Extract the [X, Y] coordinate from the center of the cell holding the provided text.  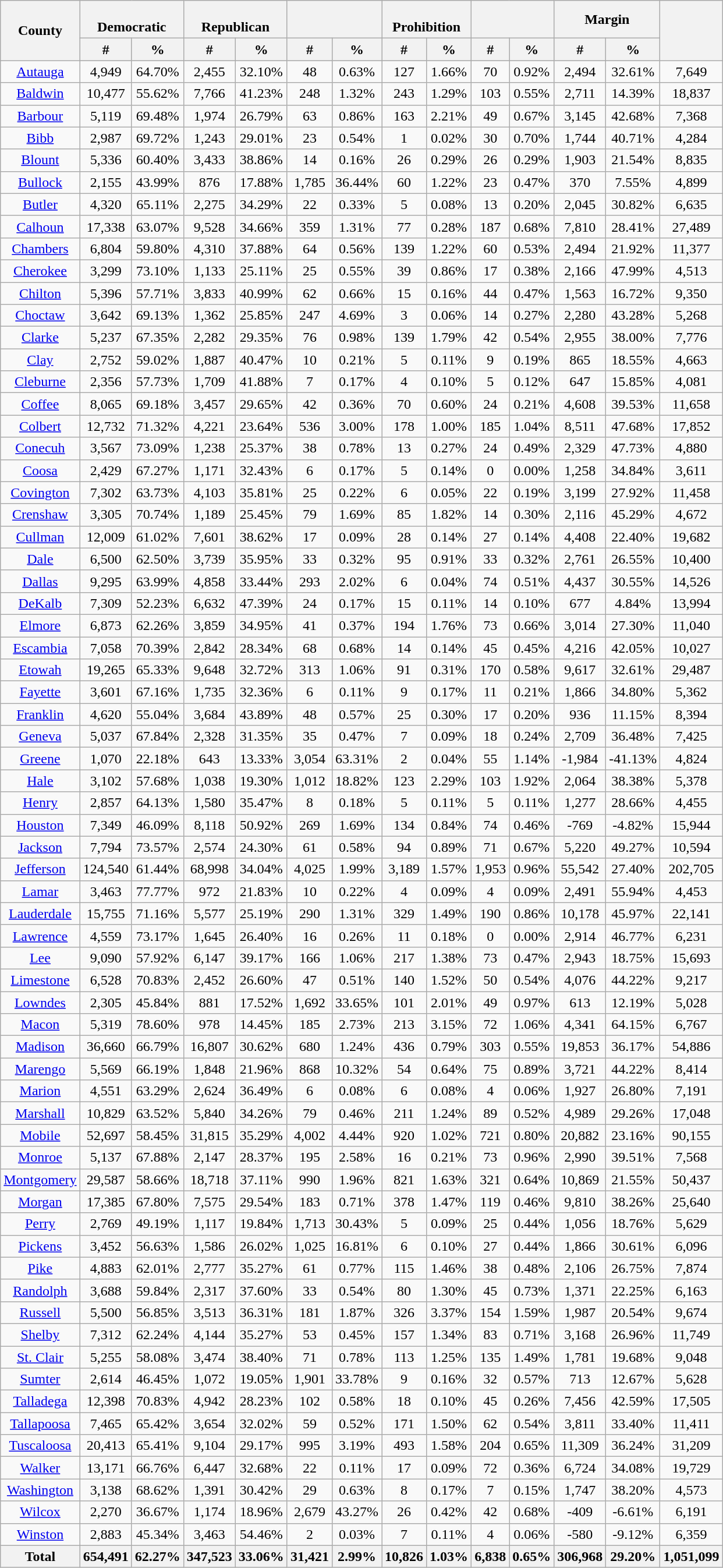
33.78% [356, 1379]
34.26% [261, 1113]
1.34% [449, 1335]
30.55% [633, 581]
3,833 [210, 293]
-41.13% [633, 759]
40.71% [633, 138]
1.82% [449, 515]
654,491 [106, 1556]
19,729 [692, 1468]
45.34% [157, 1534]
Democratic [132, 20]
2,429 [106, 470]
19.05% [261, 1379]
54,886 [692, 1047]
123 [404, 781]
Winston [40, 1534]
Baldwin [40, 94]
Henry [40, 803]
26.40% [261, 936]
42.59% [633, 1401]
16,807 [210, 1047]
5,577 [210, 914]
38.38% [633, 781]
2,116 [580, 515]
Dallas [40, 581]
2,709 [580, 737]
Clarke [40, 338]
21.55% [633, 1180]
43.99% [157, 182]
Dale [40, 559]
5,500 [106, 1312]
58.08% [157, 1357]
1.57% [449, 869]
8,118 [210, 825]
39.53% [633, 404]
2,147 [210, 1158]
17,048 [692, 1113]
821 [404, 1180]
211 [404, 1113]
134 [404, 825]
2,574 [210, 847]
39.17% [261, 958]
29.54% [261, 1202]
3,138 [106, 1490]
28.66% [633, 803]
643 [210, 759]
64.13% [157, 803]
68.62% [157, 1490]
59.02% [157, 360]
2,769 [106, 1224]
15,755 [106, 914]
11,411 [692, 1424]
2,155 [106, 182]
4,663 [692, 360]
22.18% [157, 759]
Bibb [40, 138]
67.35% [157, 338]
5,119 [106, 116]
5,319 [106, 1025]
7.55% [633, 182]
10,178 [580, 914]
7,575 [210, 1202]
972 [210, 891]
21.92% [633, 249]
2.99% [356, 1556]
1,887 [210, 360]
Autauga [40, 72]
65.41% [157, 1446]
677 [580, 603]
7,456 [580, 1401]
13.33% [261, 759]
7,312 [106, 1335]
0.73% [532, 1290]
37.60% [261, 1290]
3,457 [210, 404]
41 [310, 625]
36.49% [261, 1091]
0.79% [449, 1047]
1.46% [449, 1268]
3,168 [580, 1335]
16.81% [356, 1246]
1.00% [449, 426]
303 [490, 1047]
10,400 [692, 559]
4,310 [210, 249]
7,766 [210, 94]
6,231 [692, 936]
536 [310, 426]
127 [404, 72]
243 [404, 94]
306,968 [580, 1556]
Butler [40, 204]
-580 [580, 1534]
63.31% [356, 759]
1.96% [356, 1180]
213 [404, 1025]
43.27% [356, 1512]
202,705 [692, 869]
4.44% [356, 1135]
4,216 [580, 648]
Talladega [40, 1401]
721 [490, 1135]
6,804 [106, 249]
63.29% [157, 1091]
70.74% [157, 515]
57.73% [157, 382]
Macon [40, 1025]
4,573 [692, 1490]
63.52% [157, 1113]
9,090 [106, 958]
47.73% [633, 448]
4,949 [106, 72]
Colbert [40, 426]
18.76% [633, 1224]
38.20% [633, 1490]
370 [580, 182]
-769 [580, 825]
26.55% [633, 559]
Cleburne [40, 382]
35.47% [261, 803]
2.29% [449, 781]
0.98% [356, 338]
-409 [580, 1512]
64.15% [633, 1025]
Madison [40, 1047]
22,141 [692, 914]
Fayette [40, 692]
Marshall [40, 1113]
713 [580, 1379]
124,540 [106, 869]
326 [404, 1312]
7,465 [106, 1424]
21.96% [261, 1069]
Total [40, 1556]
Russell [40, 1312]
4.69% [356, 316]
4,320 [106, 204]
50.92% [261, 825]
4,453 [692, 891]
0.56% [356, 249]
DeKalb [40, 603]
4,341 [580, 1025]
62.01% [157, 1268]
1.58% [449, 1446]
269 [310, 825]
54 [404, 1069]
3.00% [356, 426]
195 [310, 1158]
1,174 [210, 1512]
6,528 [106, 980]
1,747 [580, 1490]
3,305 [106, 515]
247 [310, 316]
Jefferson [40, 869]
20.54% [633, 1312]
65.33% [157, 670]
1,171 [210, 470]
30.82% [633, 204]
26.96% [633, 1335]
1,117 [210, 1224]
12,009 [106, 537]
94 [404, 847]
38.86% [261, 160]
78.60% [157, 1025]
2,270 [106, 1512]
1.30% [449, 1290]
12,732 [106, 426]
15,944 [692, 825]
3,299 [106, 271]
4,858 [210, 581]
2,282 [210, 338]
3,601 [106, 692]
2,275 [210, 204]
1.29% [449, 94]
7,368 [692, 116]
45.84% [157, 1002]
4,989 [580, 1113]
2.01% [449, 1002]
102 [310, 1401]
11,309 [580, 1446]
4,883 [106, 1268]
49.19% [157, 1224]
6,359 [692, 1534]
21.83% [261, 891]
3,811 [580, 1424]
43.89% [261, 714]
32 [490, 1379]
4,559 [106, 936]
29.35% [261, 338]
70.39% [157, 648]
3,642 [106, 316]
2.73% [356, 1025]
8,394 [692, 714]
5,362 [692, 692]
3 [404, 316]
19,265 [106, 670]
140 [404, 980]
Covington [40, 493]
1.66% [449, 72]
3,189 [404, 869]
5,840 [210, 1113]
8,511 [580, 426]
0.53% [532, 249]
33.40% [633, 1424]
Crenshaw [40, 515]
0.48% [532, 1268]
1.32% [356, 94]
3,611 [692, 470]
1,692 [310, 1002]
3,684 [210, 714]
34.08% [633, 1468]
4,620 [106, 714]
4,284 [692, 138]
34.95% [261, 625]
936 [580, 714]
Pickens [40, 1246]
73.17% [157, 936]
77.77% [157, 891]
Coosa [40, 470]
30.43% [356, 1224]
157 [404, 1335]
5,629 [692, 1224]
71.16% [157, 914]
6,873 [106, 625]
1,362 [210, 316]
1.03% [449, 1556]
0.31% [449, 670]
6,767 [692, 1025]
20,882 [580, 1135]
Calhoun [40, 226]
Conecuh [40, 448]
0.28% [449, 226]
0.12% [532, 382]
9,617 [580, 670]
Houston [40, 825]
1 [404, 138]
Cherokee [40, 271]
0.33% [356, 204]
3,452 [106, 1246]
3.37% [449, 1312]
2,280 [580, 316]
6,447 [210, 1468]
28.23% [261, 1401]
11.15% [633, 714]
67.84% [157, 737]
31,815 [210, 1135]
27.92% [633, 493]
171 [404, 1424]
24.30% [261, 847]
1.25% [449, 1357]
10,829 [106, 1113]
1,238 [210, 448]
58.45% [157, 1135]
990 [310, 1180]
50 [490, 980]
2,842 [210, 648]
4,551 [106, 1091]
0.24% [532, 737]
34.66% [261, 226]
2,777 [210, 1268]
0.70% [532, 138]
Clay [40, 360]
7,649 [692, 72]
4,103 [210, 493]
67.88% [157, 1158]
2,679 [310, 1512]
31,209 [692, 1446]
1.87% [356, 1312]
1,713 [310, 1224]
37.11% [261, 1180]
1,927 [580, 1091]
1,744 [580, 138]
29.65% [261, 404]
Pike [40, 1268]
3,433 [210, 160]
4,942 [210, 1401]
9,350 [692, 293]
0.15% [532, 1490]
1,025 [310, 1246]
29.01% [261, 138]
25.37% [261, 448]
1.99% [356, 869]
190 [490, 914]
1.38% [449, 958]
1,903 [580, 160]
Montgomery [40, 1180]
Wilcox [40, 1512]
13,994 [692, 603]
38.40% [261, 1357]
2,455 [210, 72]
61.02% [157, 537]
187 [490, 226]
4,455 [692, 803]
1,785 [310, 182]
32.72% [261, 670]
680 [310, 1047]
5,137 [106, 1158]
34.29% [261, 204]
55.04% [157, 714]
67.27% [157, 470]
34.84% [633, 470]
45.29% [633, 515]
5,628 [692, 1379]
18,718 [210, 1180]
170 [490, 670]
0.42% [449, 1512]
32.36% [261, 692]
65.11% [157, 204]
10,869 [580, 1180]
1.47% [449, 1202]
16.72% [633, 293]
101 [404, 1002]
39 [404, 271]
11,658 [692, 404]
17.52% [261, 1002]
17.88% [261, 182]
59 [310, 1424]
Franklin [40, 714]
1,848 [210, 1069]
2,356 [106, 382]
23.64% [261, 426]
5,037 [106, 737]
995 [310, 1446]
36.31% [261, 1312]
4,672 [692, 515]
71.32% [157, 426]
25.45% [261, 515]
15,693 [692, 958]
Lowndes [40, 1002]
Prohibition [427, 20]
56.63% [157, 1246]
4,408 [580, 537]
Coffee [40, 404]
181 [310, 1312]
90,155 [692, 1135]
Greene [40, 759]
4,002 [310, 1135]
6,147 [210, 958]
36.48% [633, 737]
66.19% [157, 1069]
31.35% [261, 737]
1.92% [532, 781]
1,953 [490, 869]
5,378 [692, 781]
7,794 [106, 847]
73.10% [157, 271]
Elmore [40, 625]
183 [310, 1202]
47.99% [633, 271]
7,191 [692, 1091]
63.07% [157, 226]
38.62% [261, 537]
1.79% [449, 338]
1.76% [449, 625]
135 [490, 1357]
3,513 [210, 1312]
1,371 [580, 1290]
Mobile [40, 1135]
69.48% [157, 116]
5,569 [106, 1069]
Shelby [40, 1335]
9,104 [210, 1446]
Escambia [40, 648]
35.95% [261, 559]
18.82% [356, 781]
0.60% [449, 404]
290 [310, 914]
25.11% [261, 271]
62.26% [157, 625]
3,688 [106, 1290]
26.60% [261, 980]
3.19% [356, 1446]
1,586 [210, 1246]
2,614 [106, 1379]
St. Clair [40, 1357]
68,998 [210, 869]
59.80% [157, 249]
28.41% [633, 226]
18.96% [261, 1512]
647 [580, 382]
2,064 [580, 781]
1,051,099 [692, 1556]
1,277 [580, 803]
1,563 [580, 293]
3,654 [210, 1424]
1.50% [449, 1424]
Etowah [40, 670]
68 [310, 648]
6,724 [580, 1468]
347,523 [210, 1556]
119 [490, 1202]
63.99% [157, 581]
18.75% [633, 958]
55.94% [633, 891]
29,587 [106, 1180]
2,752 [106, 360]
154 [490, 1312]
Tuscaloosa [40, 1446]
29.17% [261, 1446]
69.72% [157, 138]
-1,984 [580, 759]
163 [404, 116]
493 [404, 1446]
2,329 [580, 448]
0.38% [532, 271]
46.77% [633, 936]
3,145 [580, 116]
33.06% [261, 1556]
8,835 [692, 160]
204 [490, 1446]
9,048 [692, 1357]
12.67% [633, 1379]
7,302 [106, 493]
5,396 [106, 293]
27.40% [633, 869]
194 [404, 625]
7,309 [106, 603]
67.80% [157, 1202]
Geneva [40, 737]
26.02% [261, 1246]
5,237 [106, 338]
6,632 [210, 603]
2,857 [106, 803]
4,076 [580, 980]
868 [310, 1069]
43.28% [633, 316]
11,040 [692, 625]
10.32% [356, 1069]
0.97% [532, 1002]
1,012 [310, 781]
Marengo [40, 1069]
-6.61% [633, 1512]
0.92% [532, 72]
1,987 [580, 1312]
46.45% [157, 1379]
36.44% [356, 182]
69.13% [157, 316]
38.26% [633, 1202]
55.62% [157, 94]
-4.82% [633, 825]
42.68% [633, 116]
2,045 [580, 204]
37.88% [261, 249]
1.02% [449, 1135]
69.18% [157, 404]
Blount [40, 160]
29,487 [692, 670]
52.23% [157, 603]
47.68% [633, 426]
1,133 [210, 271]
34.04% [261, 869]
13,171 [106, 1468]
28.34% [261, 648]
40.47% [261, 360]
1,258 [580, 470]
32.02% [261, 1424]
Monroe [40, 1158]
11,749 [692, 1335]
31,421 [310, 1556]
77 [404, 226]
4,608 [580, 404]
36,660 [106, 1047]
0.05% [449, 493]
32.68% [261, 1468]
9,674 [692, 1312]
30.42% [261, 1490]
32.10% [261, 72]
Lamar [40, 891]
359 [310, 226]
2.21% [449, 116]
4,025 [310, 869]
44 [490, 293]
15.85% [633, 382]
26.79% [261, 116]
1,735 [210, 692]
9,528 [210, 226]
33.65% [356, 1002]
County [40, 30]
2,914 [580, 936]
33.44% [261, 581]
36.17% [633, 1047]
Perry [40, 1224]
22.40% [633, 537]
4,880 [692, 448]
45.97% [633, 914]
5,255 [106, 1357]
978 [210, 1025]
1.04% [532, 426]
7,058 [106, 648]
1,243 [210, 138]
10,027 [692, 648]
2,452 [210, 980]
46.09% [157, 825]
64.70% [157, 72]
19,853 [580, 1047]
2,955 [580, 338]
Walker [40, 1468]
29.26% [633, 1113]
19.84% [261, 1224]
7,776 [692, 338]
115 [404, 1268]
32.43% [261, 470]
Lee [40, 958]
67.16% [157, 692]
63 [310, 116]
11,458 [692, 493]
64 [310, 249]
47.39% [261, 603]
Jackson [40, 847]
30.62% [261, 1047]
217 [404, 958]
5,268 [692, 316]
19.30% [261, 781]
3,199 [580, 493]
25.85% [261, 316]
17,385 [106, 1202]
80 [404, 1290]
1,974 [210, 116]
29 [310, 1490]
12,398 [106, 1401]
14.39% [633, 94]
14.45% [261, 1025]
2.58% [356, 1158]
1,038 [210, 781]
5,028 [692, 1002]
2,943 [580, 958]
6,635 [692, 204]
329 [404, 914]
22.25% [633, 1290]
2,491 [580, 891]
436 [404, 1047]
6,163 [692, 1290]
30 [490, 138]
4.84% [633, 603]
Lauderdale [40, 914]
Bullock [40, 182]
2,305 [106, 1002]
920 [404, 1135]
313 [310, 670]
8,065 [106, 404]
25,640 [692, 1202]
8,414 [692, 1069]
Barbour [40, 116]
4,081 [692, 382]
41.23% [261, 94]
57.92% [157, 958]
63.73% [157, 493]
62.50% [157, 559]
57.68% [157, 781]
2,624 [210, 1091]
89 [490, 1113]
6,838 [490, 1556]
19.68% [633, 1357]
0.84% [449, 825]
35 [310, 737]
36.67% [157, 1512]
49.27% [633, 847]
1,189 [210, 515]
65.42% [157, 1424]
62.27% [157, 1556]
26.80% [633, 1091]
10,594 [692, 847]
6,191 [692, 1512]
73.57% [157, 847]
3,721 [580, 1069]
35.29% [261, 1135]
1,645 [210, 936]
Sumter [40, 1379]
73.09% [157, 448]
60.40% [157, 160]
2,166 [580, 271]
39.51% [633, 1158]
5,220 [580, 847]
9,648 [210, 670]
7,810 [580, 226]
55 [490, 759]
75 [490, 1069]
7,874 [692, 1268]
6,096 [692, 1246]
4,513 [692, 271]
2,106 [580, 1268]
1,391 [210, 1490]
41.88% [261, 382]
2,328 [210, 737]
9,810 [580, 1202]
55,542 [580, 869]
54.46% [261, 1534]
865 [580, 360]
28.37% [261, 1158]
42.05% [633, 648]
25.19% [261, 914]
35.81% [261, 493]
3,054 [310, 759]
166 [310, 958]
5,336 [106, 160]
2.02% [356, 581]
9,217 [692, 980]
27,489 [692, 226]
Cullman [40, 537]
9,295 [106, 581]
Randolph [40, 1290]
293 [310, 581]
27.30% [633, 625]
1,580 [210, 803]
58.66% [157, 1180]
1,781 [580, 1357]
2,317 [210, 1290]
17,505 [692, 1401]
0.77% [356, 1268]
-9.12% [633, 1534]
85 [404, 515]
95 [404, 559]
57.71% [157, 293]
1.59% [532, 1312]
17,852 [692, 426]
66.76% [157, 1468]
3,567 [106, 448]
47 [310, 980]
321 [490, 1180]
76 [310, 338]
876 [210, 182]
178 [404, 426]
83 [490, 1335]
Chilton [40, 293]
4,221 [210, 426]
1,709 [210, 382]
3,474 [210, 1357]
10,477 [106, 94]
1,070 [106, 759]
20,413 [106, 1446]
1.63% [449, 1180]
Hale [40, 781]
26.75% [633, 1268]
Lawrence [40, 936]
62.24% [157, 1335]
0.91% [449, 559]
2,990 [580, 1158]
17,338 [106, 226]
91 [404, 670]
Limestone [40, 980]
Margin [607, 20]
1,901 [310, 1379]
378 [404, 1202]
53 [310, 1335]
10,826 [404, 1556]
1.52% [449, 980]
3,859 [210, 625]
38.00% [633, 338]
3.15% [449, 1025]
0.02% [449, 138]
34.80% [633, 692]
19,682 [692, 537]
7,601 [210, 537]
36.24% [633, 1446]
18.55% [633, 360]
52,697 [106, 1135]
1,072 [210, 1379]
6,500 [106, 559]
18,837 [692, 94]
248 [310, 94]
7,568 [692, 1158]
2,987 [106, 138]
12.19% [633, 1002]
66.79% [157, 1047]
61.44% [157, 869]
14,526 [692, 581]
0.80% [532, 1135]
4,144 [210, 1335]
29.20% [633, 1556]
Morgan [40, 1202]
7,349 [106, 825]
11,377 [692, 249]
Marion [40, 1091]
Chambers [40, 249]
1,056 [580, 1224]
613 [580, 1002]
23.16% [633, 1135]
0.37% [356, 625]
0.03% [356, 1534]
881 [210, 1002]
3,102 [106, 781]
7,425 [692, 737]
Tallapoosa [40, 1424]
3,014 [580, 625]
1.14% [532, 759]
Choctaw [40, 316]
4,437 [580, 581]
2,711 [580, 94]
40.99% [261, 293]
2,761 [580, 559]
30.61% [633, 1246]
113 [404, 1357]
0.49% [532, 448]
59.84% [157, 1290]
21.54% [633, 160]
28 [404, 537]
4,824 [692, 759]
3,739 [210, 559]
2,883 [106, 1534]
Washington [40, 1490]
Republican [235, 20]
50,437 [692, 1180]
56.85% [157, 1312]
4,899 [692, 182]
